Return [X, Y] of the center of cell containing provided text 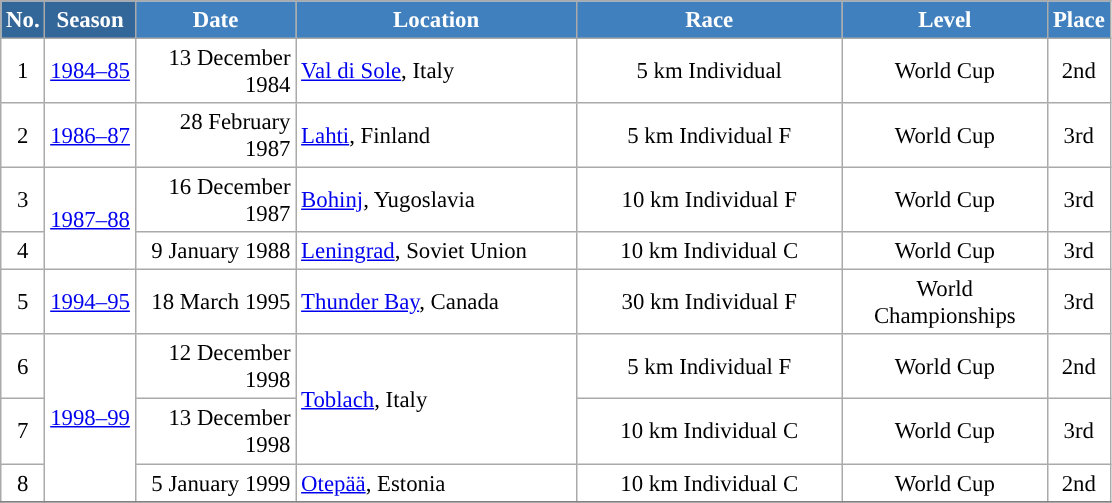
2 [23, 136]
Otepää, Estonia [436, 483]
Level [945, 20]
Thunder Bay, Canada [436, 302]
28 February 1987 [216, 136]
Toblach, Italy [436, 398]
Season [90, 20]
No. [23, 20]
16 December 1987 [216, 200]
Race [709, 20]
13 December 1998 [216, 432]
World Championships [945, 302]
9 January 1988 [216, 251]
30 km Individual F [709, 302]
1984–85 [90, 72]
Leningrad, Soviet Union [436, 251]
7 [23, 432]
18 March 1995 [216, 302]
6 [23, 366]
Lahti, Finland [436, 136]
1994–95 [90, 302]
1987–88 [90, 219]
4 [23, 251]
3 [23, 200]
13 December 1984 [216, 72]
12 December 1998 [216, 366]
Location [436, 20]
5 km Individual [709, 72]
8 [23, 483]
1986–87 [90, 136]
Place [1079, 20]
1 [23, 72]
Date [216, 20]
5 [23, 302]
10 km Individual F [709, 200]
5 January 1999 [216, 483]
1998–99 [90, 418]
Bohinj, Yugoslavia [436, 200]
Val di Sole, Italy [436, 72]
